Return the (X, Y) coordinate for the center point of the cell that contains the specified text.  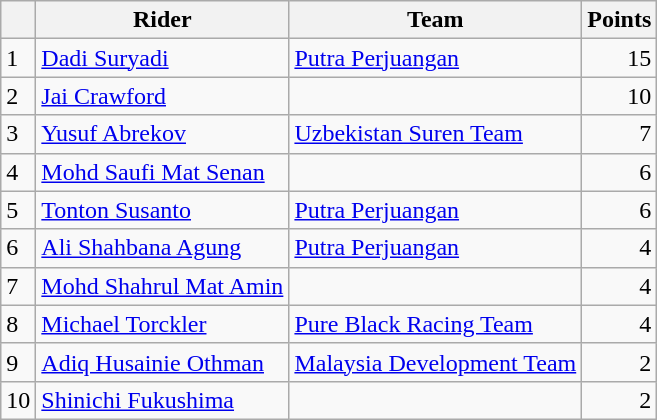
Jai Crawford (162, 96)
15 (620, 58)
Pure Black Racing Team (436, 324)
9 (18, 362)
Points (620, 20)
5 (18, 210)
Ali Shahbana Agung (162, 248)
Team (436, 20)
Rider (162, 20)
Malaysia Development Team (436, 362)
8 (18, 324)
Michael Torckler (162, 324)
1 (18, 58)
Tonton Susanto (162, 210)
Mohd Saufi Mat Senan (162, 172)
Yusuf Abrekov (162, 134)
3 (18, 134)
Mohd Shahrul Mat Amin (162, 286)
Dadi Suryadi (162, 58)
Adiq Husainie Othman (162, 362)
Shinichi Fukushima (162, 400)
Uzbekistan Suren Team (436, 134)
